Locate the cell with the specified text and output its (x, y) center coordinate. 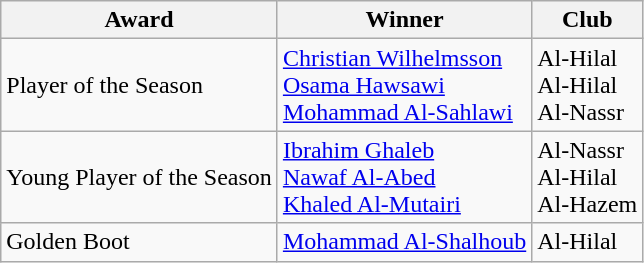
Golden Boot (140, 242)
Al-NassrAl-HilalAl-Hazem (588, 177)
Mohammad Al-Shalhoub (404, 242)
Christian Wilhelmsson Osama Hawsawi Mohammad Al-Sahlawi (404, 85)
Club (588, 20)
Ibrahim Ghaleb Nawaf Al-Abed Khaled Al-Mutairi (404, 177)
Award (140, 20)
Young Player of the Season (140, 177)
Winner (404, 20)
Player of the Season (140, 85)
Al-Hilal (588, 242)
Al-HilalAl-HilalAl-Nassr (588, 85)
